Identify which cell holds the provided text, then report its [X, Y] central coordinate. 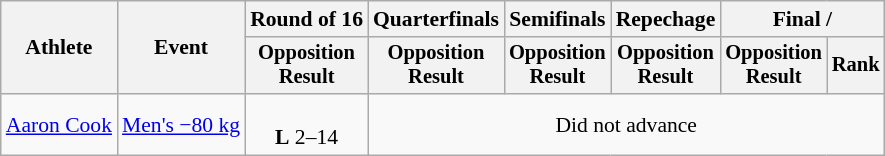
Repechage [666, 19]
Round of 16 [306, 19]
Did not advance [626, 124]
Final / [802, 19]
Quarterfinals [436, 19]
Rank [856, 66]
Athlete [59, 48]
Men's −80 kg [181, 124]
Event [181, 48]
Aaron Cook [59, 124]
Semifinals [558, 19]
L 2–14 [306, 124]
